Identify which cell holds the provided text, then report its [X, Y] central coordinate. 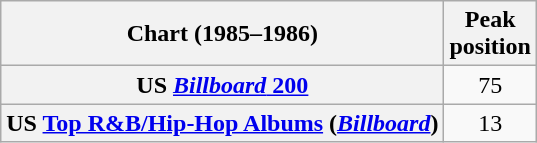
Peakposition [490, 34]
13 [490, 123]
Chart (1985–1986) [222, 34]
75 [490, 85]
US Top R&B/Hip-Hop Albums (Billboard) [222, 123]
US Billboard 200 [222, 85]
